Identify which cell holds the provided text, then report its (x, y) central coordinate. 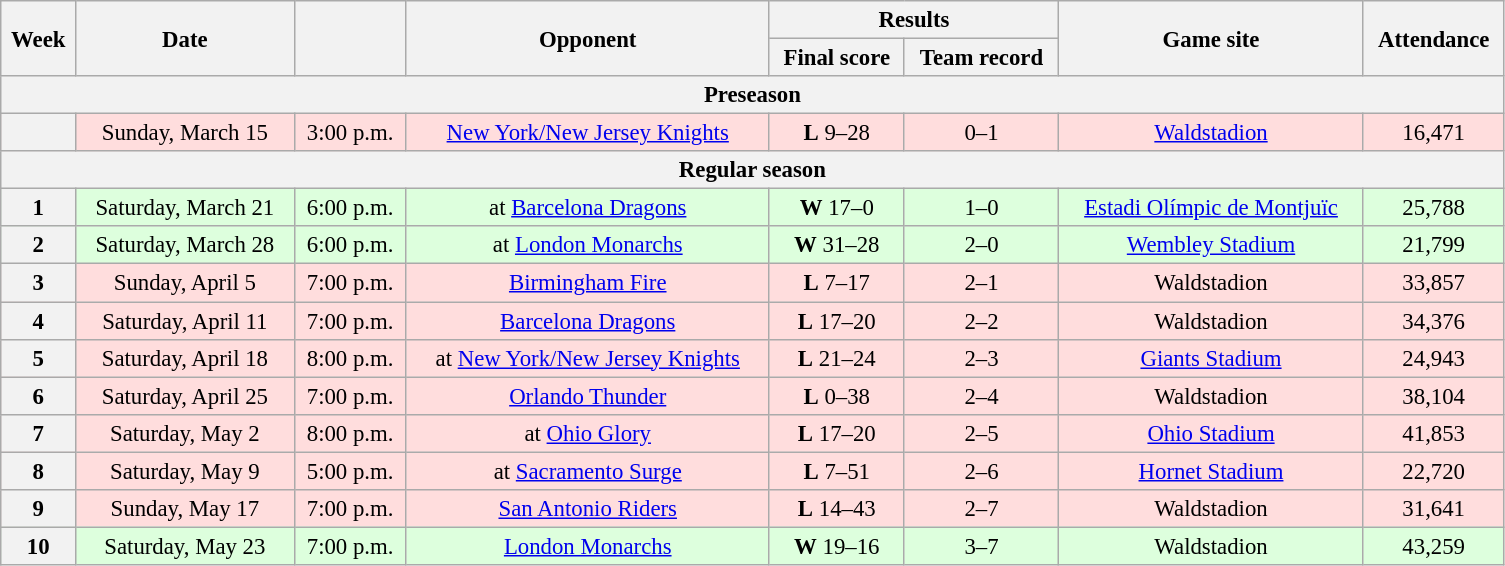
at Ohio Glory (588, 433)
at London Monarchs (588, 245)
Game site (1212, 38)
1–0 (981, 208)
W 17–0 (836, 208)
San Antonio Riders (588, 509)
9 (38, 509)
38,104 (1434, 396)
24,943 (1434, 358)
Sunday, April 5 (185, 283)
Team record (981, 58)
Saturday, March 28 (185, 245)
Hornet Stadium (1212, 471)
16,471 (1434, 133)
3–7 (981, 546)
7 (38, 433)
25,788 (1434, 208)
Week (38, 38)
Results (914, 20)
L 14–43 (836, 509)
L 9–28 (836, 133)
Saturday, May 9 (185, 471)
5 (38, 358)
6 (38, 396)
8 (38, 471)
5:00 p.m. (350, 471)
Barcelona Dragons (588, 321)
at New York/New Jersey Knights (588, 358)
33,857 (1434, 283)
Final score (836, 58)
L 21–24 (836, 358)
22,720 (1434, 471)
Saturday, April 11 (185, 321)
Saturday, May 23 (185, 546)
Date (185, 38)
31,641 (1434, 509)
2–0 (981, 245)
Attendance (1434, 38)
Sunday, May 17 (185, 509)
Ohio Stadium (1212, 433)
1 (38, 208)
New York/New Jersey Knights (588, 133)
Wembley Stadium (1212, 245)
Regular season (752, 170)
Orlando Thunder (588, 396)
3:00 p.m. (350, 133)
2 (38, 245)
Saturday, May 2 (185, 433)
L 7–17 (836, 283)
Birmingham Fire (588, 283)
43,259 (1434, 546)
W 19–16 (836, 546)
L 0–38 (836, 396)
3 (38, 283)
4 (38, 321)
21,799 (1434, 245)
0–1 (981, 133)
at Barcelona Dragons (588, 208)
Saturday, March 21 (185, 208)
Preseason (752, 95)
41,853 (1434, 433)
10 (38, 546)
2–2 (981, 321)
Saturday, April 18 (185, 358)
Estadi Olímpic de Montjuïc (1212, 208)
2–7 (981, 509)
Opponent (588, 38)
2–1 (981, 283)
2–4 (981, 396)
London Monarchs (588, 546)
W 31–28 (836, 245)
Giants Stadium (1212, 358)
2–6 (981, 471)
at Sacramento Surge (588, 471)
L 7–51 (836, 471)
34,376 (1434, 321)
Saturday, April 25 (185, 396)
2–3 (981, 358)
2–5 (981, 433)
Sunday, March 15 (185, 133)
